Pinpoint the cell where the given text exists, returning its [X, Y] midpoint coordinate. 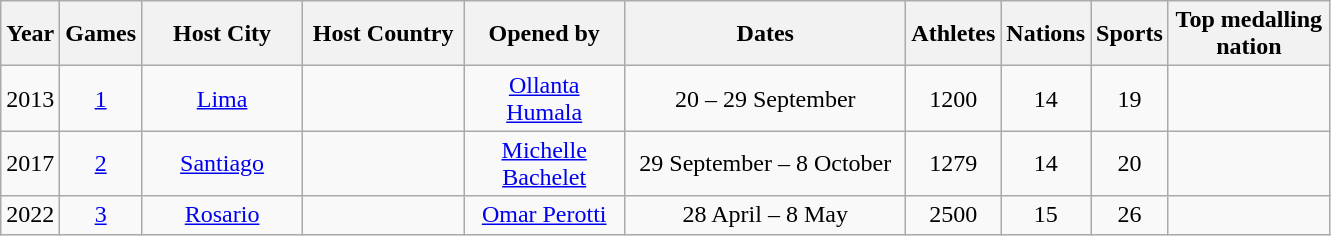
Santiago [222, 164]
2017 [30, 164]
2500 [954, 215]
Nations [1046, 34]
Host City [222, 34]
26 [1130, 215]
Lima [222, 98]
2 [101, 164]
Dates [766, 34]
Games [101, 34]
2013 [30, 98]
Host Country [384, 34]
15 [1046, 215]
19 [1130, 98]
Sports [1130, 34]
Year [30, 34]
2022 [30, 215]
1 [101, 98]
Omar Perotti [544, 215]
Opened by [544, 34]
29 September – 8 October [766, 164]
3 [101, 215]
Top medallingnation [1248, 34]
28 April – 8 May [766, 215]
1200 [954, 98]
Rosario [222, 215]
20 [1130, 164]
Ollanta Humala [544, 98]
20 – 29 September [766, 98]
1279 [954, 164]
Athletes [954, 34]
Michelle Bachelet [544, 164]
